Capture the cell that displays the provided text and extract its (X, Y) central coordinate. 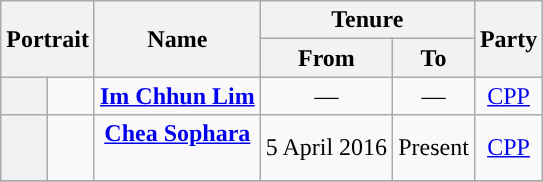
From (326, 58)
To (434, 58)
Im Chhun Lim (177, 96)
5 April 2016 (326, 148)
Chea Sophara (177, 148)
Party (508, 39)
Portrait (48, 39)
Tenure (367, 20)
Present (434, 148)
Name (177, 39)
